Detect which cell encompasses the target text, then output its (X, Y) center coordinate. 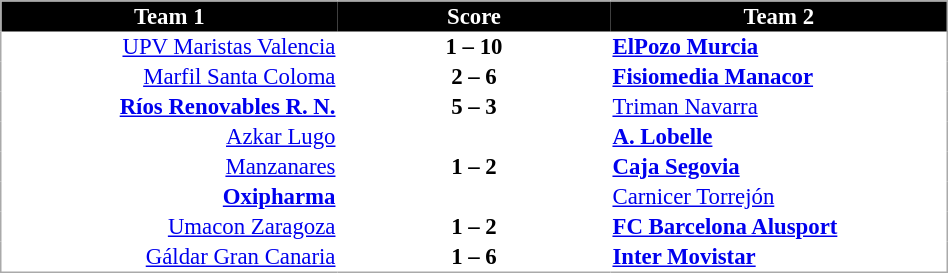
ElPozo Murcia (779, 47)
Umacon Zaragoza (169, 227)
Marfil Santa Coloma (169, 77)
UPV Maristas Valencia (169, 47)
Oxipharma (169, 197)
1 – 6 (474, 258)
Ríos Renovables R. N. (169, 107)
A. Lobelle (779, 137)
1 – 10 (474, 47)
FC Barcelona Alusport (779, 227)
Manzanares (169, 167)
Gáldar Gran Canaria (169, 258)
Fisiomedia Manacor (779, 77)
5 – 3 (474, 107)
Score (474, 16)
Inter Movistar (779, 258)
Triman Navarra (779, 107)
2 – 6 (474, 77)
Caja Segovia (779, 167)
Carnicer Torrejón (779, 197)
Team 1 (169, 16)
Team 2 (779, 16)
Azkar Lugo (169, 137)
